Search for the cell housing the specified text and yield its [X, Y] center coordinate. 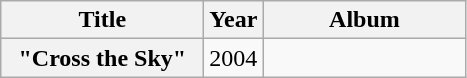
2004 [234, 58]
Title [102, 20]
"Cross the Sky" [102, 58]
Album [364, 20]
Year [234, 20]
